Output the [x, y] coordinate of the center of the cell containing the given text.  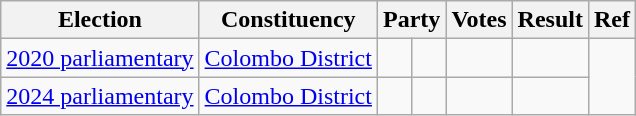
2024 parliamentary [100, 96]
Constituency [288, 20]
Election [100, 20]
Party [411, 20]
Result [550, 20]
2020 parliamentary [100, 58]
Votes [479, 20]
Ref [612, 20]
